Determine the (X, Y) coordinate at the center of the cell enclosing the given text.  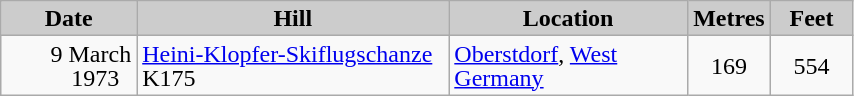
Oberstdorf, West Germany (568, 66)
Location (568, 18)
Heini-Klopfer-Skiflugschanze K175 (293, 66)
Metres (728, 18)
9 March 1973 (69, 66)
554 (811, 66)
169 (728, 66)
Date (69, 18)
Feet (811, 18)
Hill (293, 18)
